Provide the [x, y] coordinate of the cell's center where the given text is located.  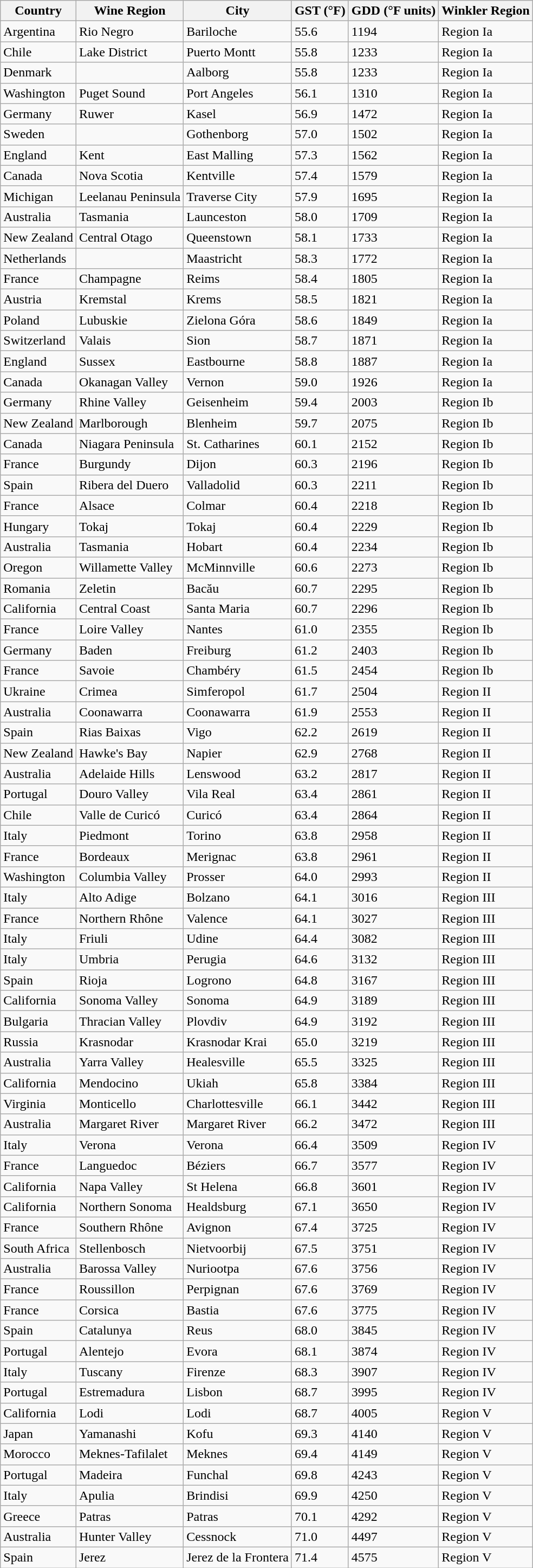
Bastia [238, 1310]
Queenstown [238, 237]
Reims [238, 279]
Reus [238, 1331]
Lubuskie [129, 320]
55.6 [320, 31]
Austria [38, 300]
Okanagan Valley [129, 382]
Country [38, 11]
St. Catharines [238, 444]
3775 [393, 1310]
Kentville [238, 176]
Kremstal [129, 300]
Udine [238, 939]
Colmar [238, 506]
Willamette Valley [129, 567]
4149 [393, 1454]
Apulia [129, 1495]
71.0 [320, 1537]
Northern Sonoma [129, 1207]
71.4 [320, 1557]
2196 [393, 464]
3769 [393, 1290]
1310 [393, 93]
58.8 [320, 361]
3325 [393, 1062]
Madeira [129, 1475]
58.1 [320, 237]
Alto Adige [129, 897]
65.0 [320, 1042]
Meknes [238, 1454]
Krems [238, 300]
Kofu [238, 1434]
69.4 [320, 1454]
Brindisi [238, 1495]
South Africa [38, 1248]
Zeletin [129, 588]
3845 [393, 1331]
Napa Valley [129, 1186]
2768 [393, 753]
65.5 [320, 1062]
Romania [38, 588]
2273 [393, 567]
3167 [393, 980]
Ukraine [38, 691]
Ruwer [129, 114]
Sonoma Valley [129, 1001]
Perugia [238, 960]
Leelanau Peninsula [129, 196]
4140 [393, 1434]
GST (°F) [320, 11]
57.4 [320, 176]
Launceston [238, 217]
64.4 [320, 939]
Rio Negro [129, 31]
1871 [393, 341]
2234 [393, 547]
Champagne [129, 279]
Valladolid [238, 485]
4005 [393, 1413]
4250 [393, 1495]
4497 [393, 1537]
3192 [393, 1021]
Oregon [38, 567]
Argentina [38, 31]
64.0 [320, 877]
Blenheim [238, 423]
1579 [393, 176]
67.5 [320, 1248]
Switzerland [38, 341]
Avignon [238, 1227]
Plovdiv [238, 1021]
66.1 [320, 1104]
67.4 [320, 1227]
St Helena [238, 1186]
3601 [393, 1186]
2152 [393, 444]
Perpignan [238, 1290]
Denmark [38, 73]
1194 [393, 31]
Hunter Valley [129, 1537]
Piedmont [129, 835]
59.7 [320, 423]
Merignac [238, 856]
Traverse City [238, 196]
Santa Maria [238, 609]
3384 [393, 1083]
64.8 [320, 980]
Loire Valley [129, 630]
66.7 [320, 1165]
2504 [393, 691]
2961 [393, 856]
66.8 [320, 1186]
61.9 [320, 712]
62.2 [320, 733]
68.1 [320, 1351]
Alsace [129, 506]
1562 [393, 155]
Sion [238, 341]
61.7 [320, 691]
Japan [38, 1434]
Burgundy [129, 464]
2075 [393, 423]
Bolzano [238, 897]
Vigo [238, 733]
3874 [393, 1351]
Kasel [238, 114]
2295 [393, 588]
2403 [393, 650]
Bordeaux [129, 856]
Friuli [129, 939]
Hobart [238, 547]
Puget Sound [129, 93]
Savoie [129, 671]
Zielona Góra [238, 320]
3907 [393, 1372]
Barossa Valley [129, 1269]
Sussex [129, 361]
GDD (°F units) [393, 11]
2864 [393, 815]
Nuriootpa [238, 1269]
Mendocino [129, 1083]
Tuscany [129, 1372]
3751 [393, 1248]
57.0 [320, 134]
3442 [393, 1104]
1733 [393, 237]
Estremadura [129, 1392]
Rhine Valley [129, 403]
Central Otago [129, 237]
Roussillon [129, 1290]
3725 [393, 1227]
Torino [238, 835]
3219 [393, 1042]
Umbria [129, 960]
Yarra Valley [129, 1062]
Puerto Montt [238, 52]
56.9 [320, 114]
City [238, 11]
68.3 [320, 1372]
Catalunya [129, 1331]
61.2 [320, 650]
69.3 [320, 1434]
56.1 [320, 93]
Central Coast [129, 609]
Adelaide Hills [129, 774]
Ribera del Duero [129, 485]
Valence [238, 918]
Kent [129, 155]
Cessnock [238, 1537]
2003 [393, 403]
Curicó [238, 815]
Prosser [238, 877]
Vila Real [238, 794]
59.0 [320, 382]
Michigan [38, 196]
Port Angeles [238, 93]
57.9 [320, 196]
Sweden [38, 134]
Gothenborg [238, 134]
Marlborough [129, 423]
Northern Rhône [129, 918]
Dijon [238, 464]
Poland [38, 320]
Corsica [129, 1310]
Rias Baixas [129, 733]
3995 [393, 1392]
61.0 [320, 630]
Netherlands [38, 258]
66.4 [320, 1145]
Columbia Valley [129, 877]
3189 [393, 1001]
70.1 [320, 1516]
3509 [393, 1145]
59.4 [320, 403]
1772 [393, 258]
58.6 [320, 320]
Hawke's Bay [129, 753]
58.3 [320, 258]
3577 [393, 1165]
69.9 [320, 1495]
Greece [38, 1516]
Lake District [129, 52]
2355 [393, 630]
3650 [393, 1207]
Firenze [238, 1372]
58.7 [320, 341]
Virginia [38, 1104]
66.2 [320, 1124]
Rioja [129, 980]
2218 [393, 506]
62.9 [320, 753]
65.8 [320, 1083]
Jerez de la Frontera [238, 1557]
Krasnodar Krai [238, 1042]
1821 [393, 300]
2861 [393, 794]
Lisbon [238, 1392]
Chambéry [238, 671]
Languedoc [129, 1165]
Niagara Peninsula [129, 444]
2296 [393, 609]
58.0 [320, 217]
Southern Rhône [129, 1227]
67.1 [320, 1207]
Bacău [238, 588]
Ukiah [238, 1083]
2454 [393, 671]
Thracian Valley [129, 1021]
60.1 [320, 444]
4243 [393, 1475]
Jerez [129, 1557]
Aalborg [238, 73]
63.2 [320, 774]
3027 [393, 918]
3756 [393, 1269]
Krasnodar [129, 1042]
Alentejo [129, 1351]
Hungary [38, 526]
Meknes-Tafilalet [129, 1454]
Crimea [129, 691]
Monticello [129, 1104]
Simferopol [238, 691]
Nova Scotia [129, 176]
2619 [393, 733]
4292 [393, 1516]
3472 [393, 1124]
1926 [393, 382]
Wine Region [129, 11]
2211 [393, 485]
McMinnville [238, 567]
1849 [393, 320]
Valais [129, 341]
1695 [393, 196]
Evora [238, 1351]
57.3 [320, 155]
East Malling [238, 155]
Freiburg [238, 650]
Russia [38, 1042]
1502 [393, 134]
Béziers [238, 1165]
3132 [393, 960]
3016 [393, 897]
Funchal [238, 1475]
Charlottesville [238, 1104]
Stellenbosch [129, 1248]
Bariloche [238, 31]
Lenswood [238, 774]
Nantes [238, 630]
61.5 [320, 671]
Healesville [238, 1062]
69.8 [320, 1475]
2229 [393, 526]
Geisenheim [238, 403]
Logrono [238, 980]
58.4 [320, 279]
Valle de Curicó [129, 815]
68.0 [320, 1331]
Eastbourne [238, 361]
Baden [129, 650]
58.5 [320, 300]
2553 [393, 712]
Napier [238, 753]
1709 [393, 217]
2817 [393, 774]
3082 [393, 939]
Nietvoorbij [238, 1248]
Bulgaria [38, 1021]
60.6 [320, 567]
Healdsburg [238, 1207]
64.6 [320, 960]
1887 [393, 361]
Douro Valley [129, 794]
Vernon [238, 382]
2958 [393, 835]
1805 [393, 279]
Morocco [38, 1454]
Yamanashi [129, 1434]
1472 [393, 114]
4575 [393, 1557]
Maastricht [238, 258]
Winkler Region [486, 11]
Sonoma [238, 1001]
2993 [393, 877]
